Provide the (X, Y) coordinate of the cell's center where the given text is located.  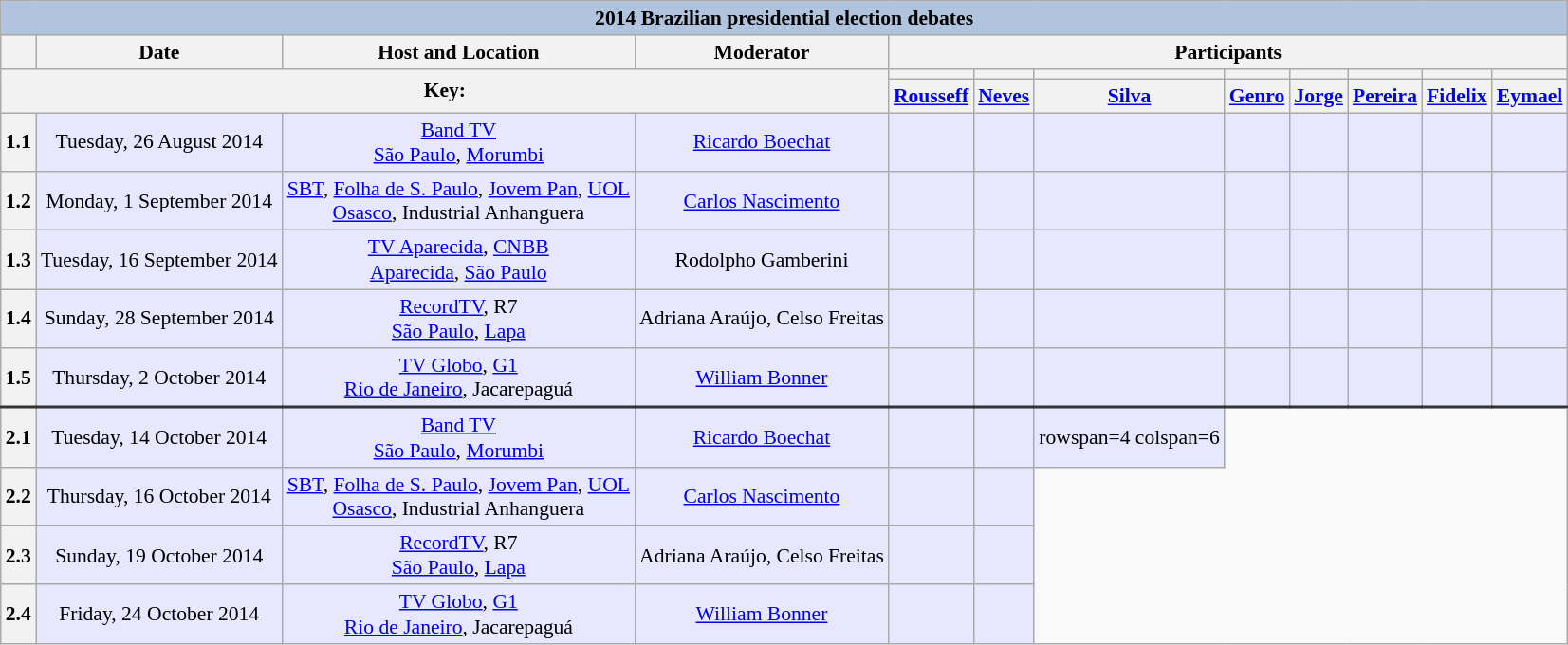
Rousseff (932, 96)
2.2 (19, 497)
Date (159, 52)
Pereira (1385, 96)
Friday, 24 October 2014 (159, 615)
Sunday, 19 October 2014 (159, 556)
2.3 (19, 556)
Rodolpho Gamberini (762, 260)
1.4 (19, 319)
Eymael (1530, 96)
1.1 (19, 142)
Moderator (762, 52)
2.4 (19, 615)
TV Aparecida, CNBBAparecida, São Paulo (459, 260)
Monday, 1 September 2014 (159, 201)
Sunday, 28 September 2014 (159, 319)
Tuesday, 16 September 2014 (159, 260)
Host and Location (459, 52)
2.1 (19, 438)
Genro (1258, 96)
2014 Brazilian presidential election debates (784, 18)
Participants (1228, 52)
Thursday, 16 October 2014 (159, 497)
1.3 (19, 260)
Silva (1129, 96)
Tuesday, 26 August 2014 (159, 142)
Fidelix (1457, 96)
Neves (1004, 96)
Thursday, 2 October 2014 (159, 378)
Key: (445, 91)
rowspan=4 colspan=6 (1129, 438)
Tuesday, 14 October 2014 (159, 438)
Jorge (1319, 96)
1.2 (19, 201)
1.5 (19, 378)
